Output the (x, y) coordinate of the center of the cell containing the given text.  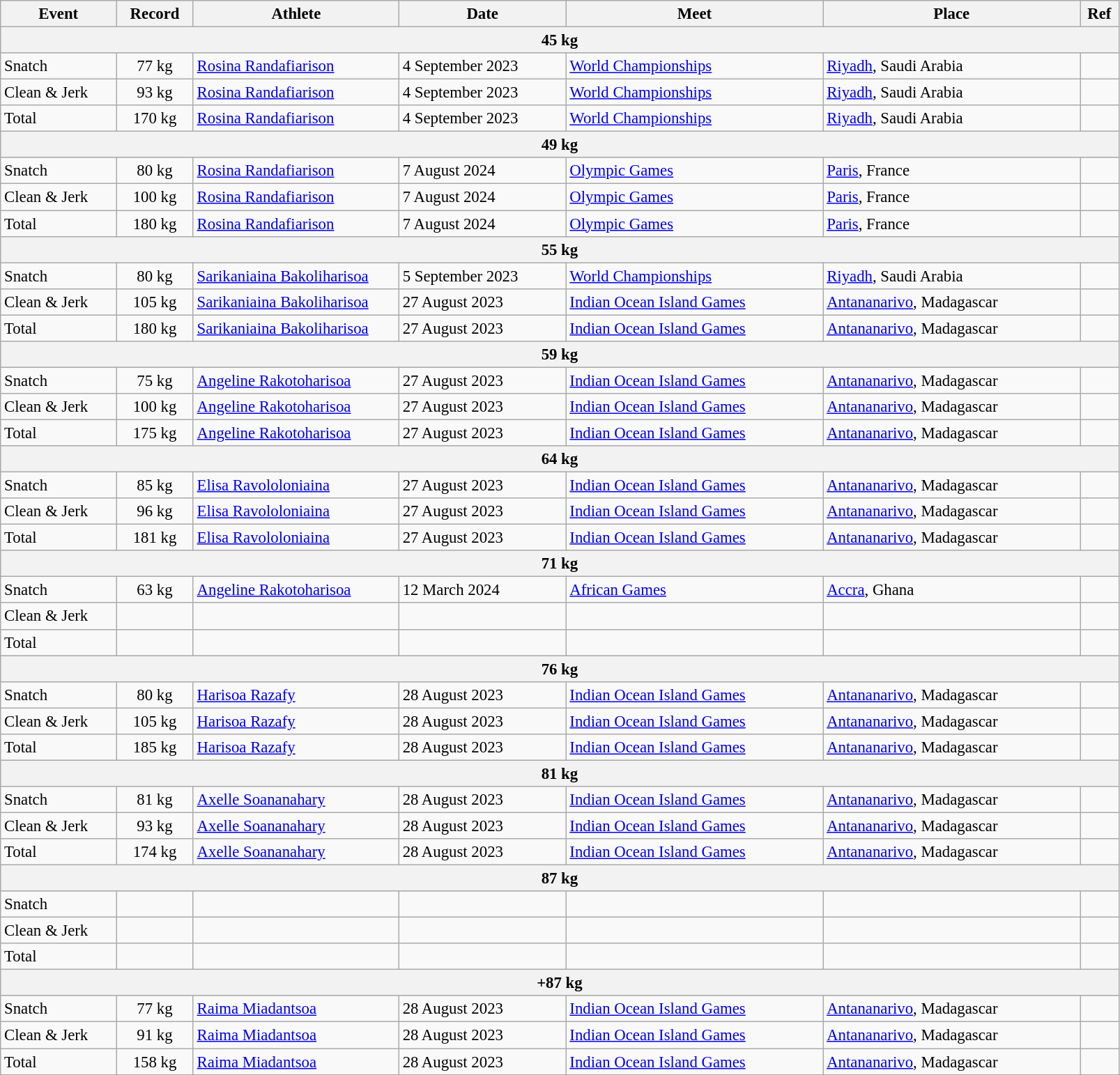
76 kg (560, 669)
96 kg (155, 511)
63 kg (155, 590)
185 kg (155, 748)
55 kg (560, 249)
Ref (1100, 14)
Date (482, 14)
Place (952, 14)
5 September 2023 (482, 276)
64 kg (560, 459)
Record (155, 14)
59 kg (560, 355)
91 kg (155, 1035)
170 kg (155, 118)
Accra, Ghana (952, 590)
Event (59, 14)
175 kg (155, 433)
75 kg (155, 380)
Athlete (296, 14)
174 kg (155, 852)
12 March 2024 (482, 590)
45 kg (560, 40)
African Games (694, 590)
85 kg (155, 486)
49 kg (560, 145)
158 kg (155, 1062)
87 kg (560, 879)
+87 kg (560, 983)
71 kg (560, 564)
181 kg (155, 538)
Meet (694, 14)
